Identify which cell holds the provided text, then report its (X, Y) central coordinate. 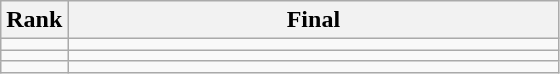
Rank (34, 20)
Final (314, 20)
